Scan for the cell matching the given text and deliver its [X, Y] coordinate at center. 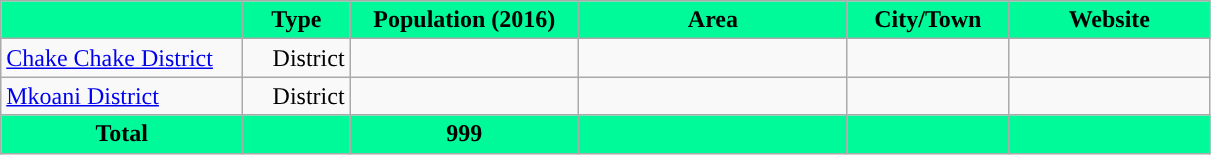
Total [122, 134]
Area [714, 20]
Population (2016) [464, 20]
Chake Chake District [122, 58]
999 [464, 134]
Type [296, 20]
Mkoani District [122, 96]
City/Town [928, 20]
Website [1109, 20]
